Detect which cell encompasses the target text, then output its (x, y) center coordinate. 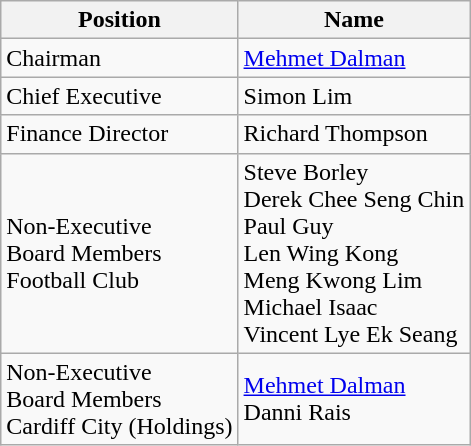
Simon Lim (354, 96)
Position (120, 20)
Non-ExecutiveBoard MembersFootball Club (120, 253)
Steve Borley Derek Chee Seng Chin Paul Guy Len Wing Kong Meng Kwong Lim Michael Isaac Vincent Lye Ek Seang (354, 253)
Chief Executive (120, 96)
Name (354, 20)
Chairman (120, 58)
Non-ExecutiveBoard MembersCardiff City (Holdings) (120, 399)
Richard Thompson (354, 134)
Mehmet Dalman (354, 58)
Mehmet DalmanDanni Rais (354, 399)
Finance Director (120, 134)
